Return (x, y) of the center of cell containing provided text 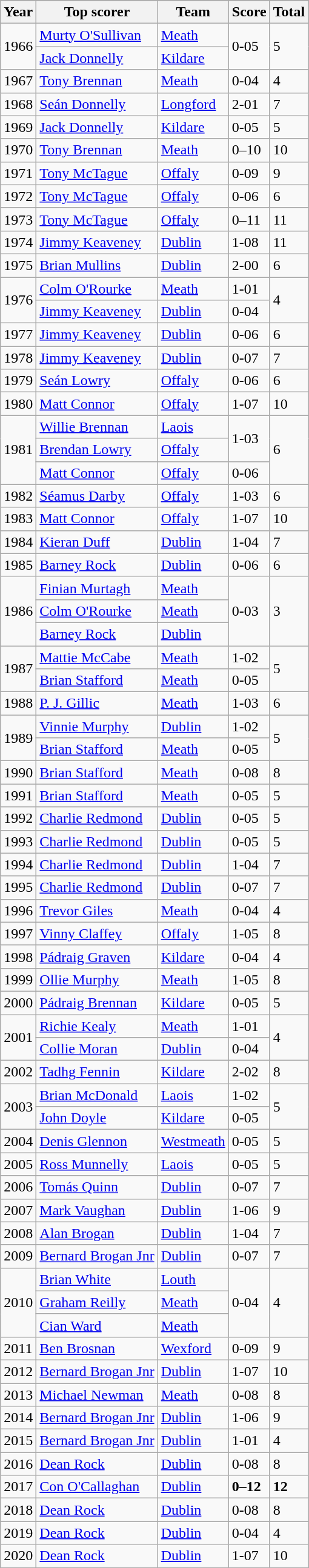
Seán Lowry (97, 381)
1999 (18, 980)
Willie Brennan (97, 427)
Score (249, 12)
2005 (18, 1164)
1998 (18, 957)
1994 (18, 865)
2010 (18, 1302)
Mark Vaughan (97, 1210)
1986 (18, 611)
Vinny Claffey (97, 934)
1983 (18, 519)
Brian White (97, 1279)
Ross Munnelly (97, 1164)
Year (18, 12)
0–10 (249, 150)
2015 (18, 1441)
Longford (193, 104)
Pádraig Graven (97, 957)
Louth (193, 1279)
2011 (18, 1348)
Murty O'Sullivan (97, 35)
Richie Kealy (97, 1026)
Trevor Giles (97, 911)
Michael Newman (97, 1394)
1969 (18, 127)
Top scorer (97, 12)
Ben Brosnan (97, 1348)
1974 (18, 242)
2002 (18, 1072)
2000 (18, 1003)
1990 (18, 772)
Finian Murtagh (97, 588)
Brendan Lowry (97, 450)
1966 (18, 47)
1997 (18, 934)
Collie Moran (97, 1049)
1987 (18, 668)
Pádraig Brennan (97, 1003)
1979 (18, 381)
1976 (18, 300)
Seán Donnelly (97, 104)
2018 (18, 1510)
John Doyle (97, 1118)
2006 (18, 1187)
2001 (18, 1038)
Wexford (193, 1348)
1980 (18, 404)
2020 (18, 1556)
P. J. Gillic (97, 703)
Mattie McCabe (97, 657)
2019 (18, 1533)
Tadhg Fennin (97, 1072)
Alan Brogan (97, 1233)
0–11 (249, 219)
1993 (18, 842)
Kieran Duff (97, 542)
1985 (18, 565)
1977 (18, 335)
Graham Reilly (97, 1302)
1-08 (249, 242)
2012 (18, 1371)
0-03 (249, 611)
0–12 (249, 1487)
2013 (18, 1394)
1978 (18, 358)
1975 (18, 265)
Brian McDonald (97, 1095)
Team (193, 12)
1989 (18, 738)
Con O'Callaghan (97, 1487)
1995 (18, 888)
Ollie Murphy (97, 980)
Séamus Darby (97, 496)
3 (289, 611)
2003 (18, 1107)
12 (289, 1487)
2-00 (249, 265)
1973 (18, 219)
1982 (18, 496)
1996 (18, 911)
1988 (18, 703)
1967 (18, 81)
2008 (18, 1233)
2004 (18, 1141)
1971 (18, 173)
2007 (18, 1210)
2016 (18, 1464)
Vinnie Murphy (97, 726)
1970 (18, 150)
Westmeath (193, 1141)
1968 (18, 104)
1992 (18, 819)
Denis Glennon (97, 1141)
Tomás Quinn (97, 1187)
2017 (18, 1487)
1991 (18, 796)
1984 (18, 542)
1972 (18, 196)
2-02 (249, 1072)
2-01 (249, 104)
Total (289, 12)
Brian Mullins (97, 265)
1981 (18, 450)
2009 (18, 1256)
2014 (18, 1418)
Cian Ward (97, 1325)
